Provide the (x, y) coordinate of the cell's center where the given text is located.  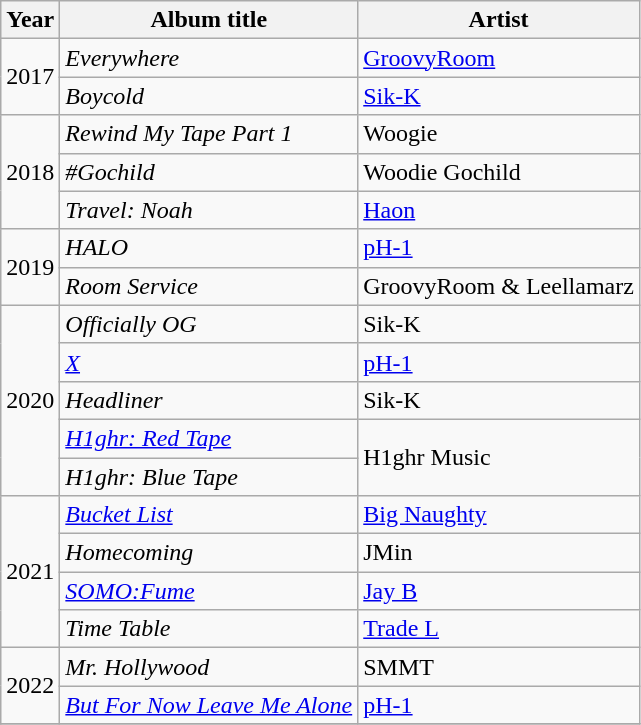
2018 (30, 172)
Headliner (209, 400)
H1ghr: Blue Tape (209, 477)
SOMO:Fume (209, 591)
Everywhere (209, 58)
SMMT (499, 667)
GroovyRoom & Leellamarz (499, 286)
Homecoming (209, 553)
2020 (30, 400)
2017 (30, 77)
Time Table (209, 629)
X (209, 362)
Year (30, 20)
H1ghr Music (499, 457)
#Gochild (209, 172)
Bucket List (209, 515)
2019 (30, 267)
But For Now Leave Me Alone (209, 705)
Officially OG (209, 324)
JMin (499, 553)
Big Naughty (499, 515)
Haon (499, 210)
Woogie (499, 134)
HALO (209, 248)
Travel: Noah (209, 210)
Artist (499, 20)
2021 (30, 572)
Mr. Hollywood (209, 667)
2022 (30, 686)
GroovyRoom (499, 58)
Room Service (209, 286)
H1ghr: Red Tape (209, 438)
Rewind My Tape Part 1 (209, 134)
Jay B (499, 591)
Trade L (499, 629)
Boycold (209, 96)
Woodie Gochild (499, 172)
Album title (209, 20)
